Provide the (X, Y) coordinate of the cell's center where the given text is located.  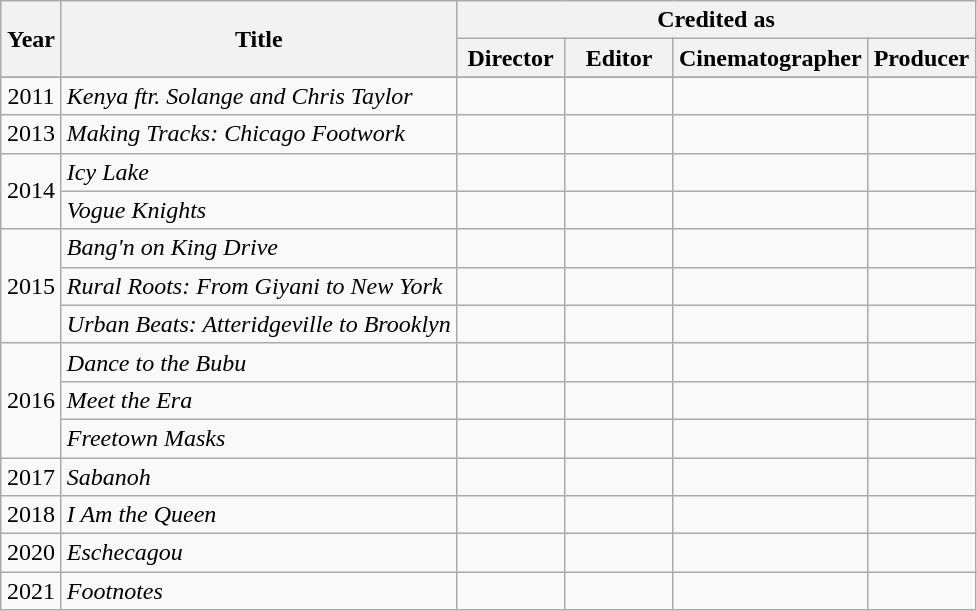
Editor (620, 58)
Year (32, 39)
Making Tracks: Chicago Footwork (258, 134)
Meet the Era (258, 400)
2021 (32, 591)
Producer (922, 58)
Freetown Masks (258, 438)
2014 (32, 191)
I Am the Queen (258, 515)
Sabanoh (258, 477)
Title (258, 39)
Vogue Knights (258, 210)
Urban Beats: Atteridgeville to Brooklyn (258, 324)
2015 (32, 286)
2011 (32, 96)
Icy Lake (258, 172)
2016 (32, 400)
Credited as (716, 20)
Eschecagou (258, 553)
Kenya ftr. Solange and Chris Taylor (258, 96)
Cinematographer (770, 58)
Rural Roots: From Giyani to New York (258, 286)
2013 (32, 134)
Bang'n on King Drive (258, 248)
Director (510, 58)
Dance to the Bubu (258, 362)
2020 (32, 553)
2017 (32, 477)
2018 (32, 515)
Footnotes (258, 591)
